Return [X, Y] of the center of cell containing provided text 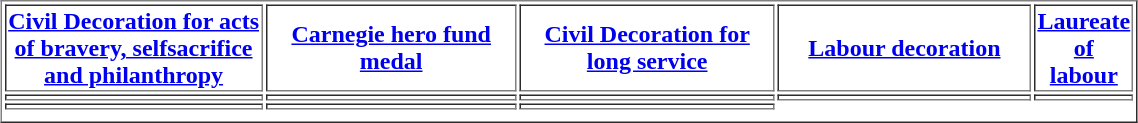
Carnegie hero fund medal [390, 48]
Civil Decoration for acts of bravery, selfsacrifice and philanthropy [134, 48]
Laureate of labour [1084, 48]
Civil Decoration for long service [648, 48]
Labour decoration [904, 48]
